From the cell containing the given text, extract its center point as (X, Y) coordinate. 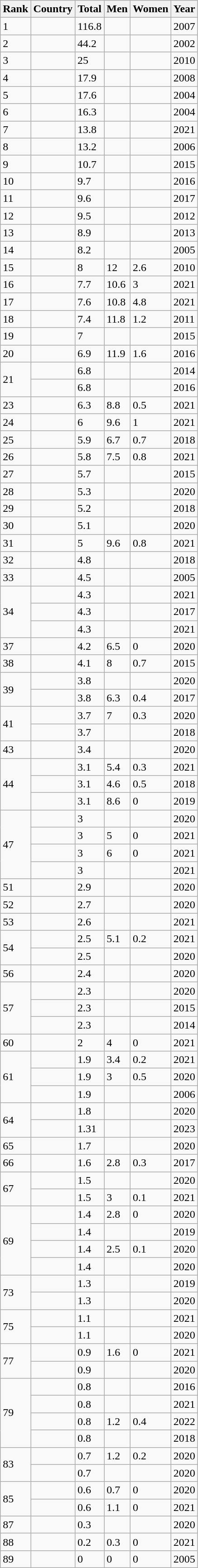
31 (15, 543)
88 (15, 1542)
5.3 (90, 491)
Women (150, 9)
39 (15, 689)
51 (15, 887)
28 (15, 491)
5.7 (90, 474)
4.6 (117, 784)
27 (15, 474)
116.8 (90, 26)
7.5 (117, 457)
Year (184, 9)
16 (15, 285)
67 (15, 1189)
33 (15, 577)
83 (15, 1464)
5.8 (90, 457)
6.9 (90, 353)
16.3 (90, 112)
2.9 (90, 887)
4.5 (90, 577)
10 (15, 181)
53 (15, 922)
34 (15, 612)
9.5 (90, 216)
23 (15, 405)
9 (15, 164)
7.4 (90, 319)
61 (15, 1077)
6.7 (117, 439)
1.7 (90, 1146)
75 (15, 1327)
56 (15, 973)
10.8 (117, 302)
13 (15, 233)
2023 (184, 1129)
5.9 (90, 439)
10.6 (117, 285)
17 (15, 302)
57 (15, 1008)
17.9 (90, 78)
6.5 (117, 646)
26 (15, 457)
2022 (184, 1421)
11 (15, 198)
4.1 (90, 663)
2007 (184, 26)
66 (15, 1163)
87 (15, 1525)
47 (15, 844)
52 (15, 905)
2008 (184, 78)
2012 (184, 216)
5.2 (90, 509)
60 (15, 1042)
1.31 (90, 1129)
73 (15, 1292)
2.7 (90, 905)
8.9 (90, 233)
8.8 (117, 405)
13.2 (90, 147)
7.7 (90, 285)
18 (15, 319)
32 (15, 560)
41 (15, 724)
9.7 (90, 181)
11.9 (117, 353)
37 (15, 646)
69 (15, 1240)
13.8 (90, 129)
29 (15, 509)
20 (15, 353)
Country (53, 9)
43 (15, 749)
21 (15, 379)
2011 (184, 319)
44.2 (90, 43)
77 (15, 1361)
85 (15, 1499)
Men (117, 9)
17.6 (90, 95)
79 (15, 1413)
1.8 (90, 1111)
Total (90, 9)
38 (15, 663)
Rank (15, 9)
8.2 (90, 250)
14 (15, 250)
44 (15, 784)
11.8 (117, 319)
30 (15, 526)
65 (15, 1146)
4.2 (90, 646)
2002 (184, 43)
19 (15, 336)
10.7 (90, 164)
64 (15, 1120)
2.4 (90, 973)
2013 (184, 233)
89 (15, 1559)
7.6 (90, 302)
15 (15, 267)
8.6 (117, 801)
54 (15, 948)
5.4 (117, 767)
24 (15, 422)
